Detect which cell encompasses the target text, then output its (x, y) center coordinate. 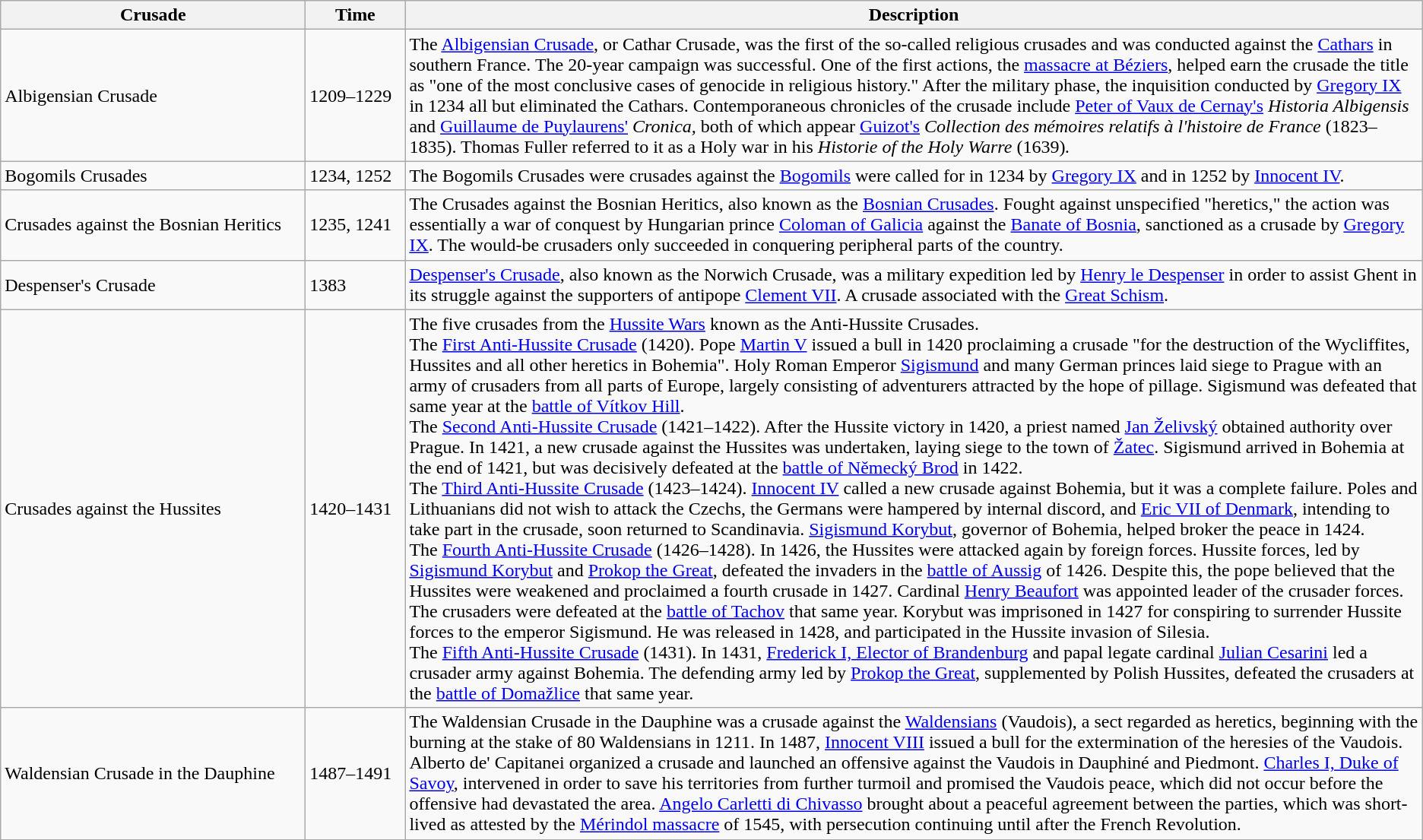
Albigensian Crusade (154, 96)
1234, 1252 (356, 176)
Description (914, 15)
Crusades against the Hussites (154, 509)
The Bogomils Crusades were crusades against the Bogomils were called for in 1234 by Gregory IX and in 1252 by Innocent IV. (914, 176)
Despenser's Crusade (154, 284)
1209–1229 (356, 96)
1487–1491 (356, 774)
Crusades against the Bosnian Heritics (154, 225)
1420–1431 (356, 509)
Crusade (154, 15)
Time (356, 15)
Waldensian Crusade in the Dauphine (154, 774)
1383 (356, 284)
Bogomils Crusades (154, 176)
1235, 1241 (356, 225)
